Find where the given text appears and provide that cell's center as (x, y) coordinate. 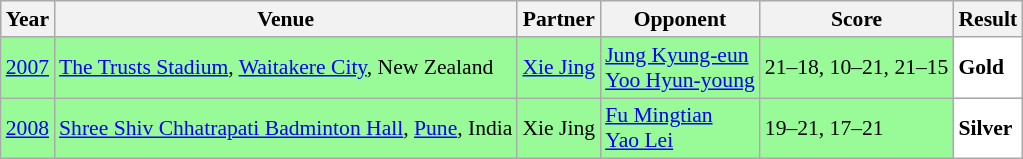
Result (988, 19)
2008 (28, 128)
Score (857, 19)
Jung Kyung-eun Yoo Hyun-young (680, 68)
Partner (558, 19)
Venue (286, 19)
Gold (988, 68)
Opponent (680, 19)
The Trusts Stadium, Waitakere City, New Zealand (286, 68)
19–21, 17–21 (857, 128)
Silver (988, 128)
Fu Mingtian Yao Lei (680, 128)
2007 (28, 68)
21–18, 10–21, 21–15 (857, 68)
Year (28, 19)
Shree Shiv Chhatrapati Badminton Hall, Pune, India (286, 128)
